Provide the (x, y) coordinate of the cell's center where the given text is located.  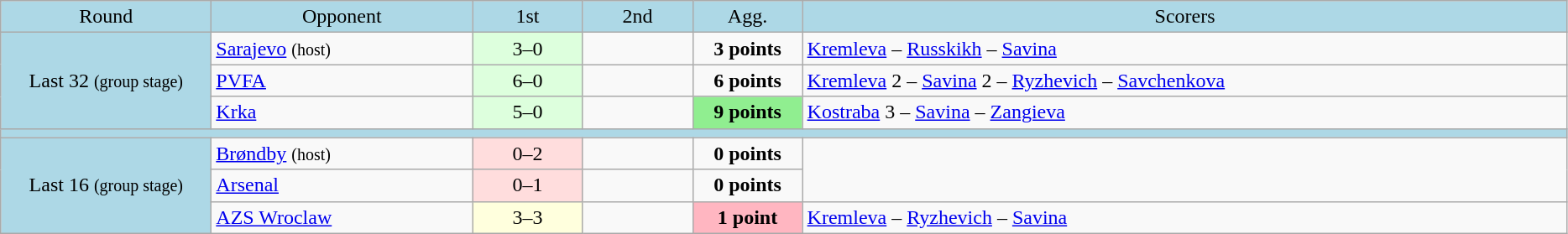
Agg. (747, 17)
Last 32 (group stage) (106, 81)
0–2 (527, 153)
5–0 (527, 112)
Kremleva – Ryzhevich – Savina (1185, 217)
PVFA (342, 81)
Arsenal (342, 185)
3–0 (527, 49)
9 points (747, 112)
3 points (747, 49)
3–3 (527, 217)
Last 16 (group stage) (106, 185)
0–1 (527, 185)
Kremleva – Russkikh – Savina (1185, 49)
Kremleva 2 – Savina 2 – Ryzhevich – Savchenkova (1185, 81)
Krka (342, 112)
Kostraba 3 – Savina – Zangieva (1185, 112)
Sarajevo (host) (342, 49)
2nd (638, 17)
6–0 (527, 81)
Opponent (342, 17)
Round (106, 17)
1st (527, 17)
1 point (747, 217)
Scorers (1185, 17)
Brøndby (host) (342, 153)
AZS Wroclaw (342, 217)
6 points (747, 81)
